Return (x, y) of the center of cell containing provided text 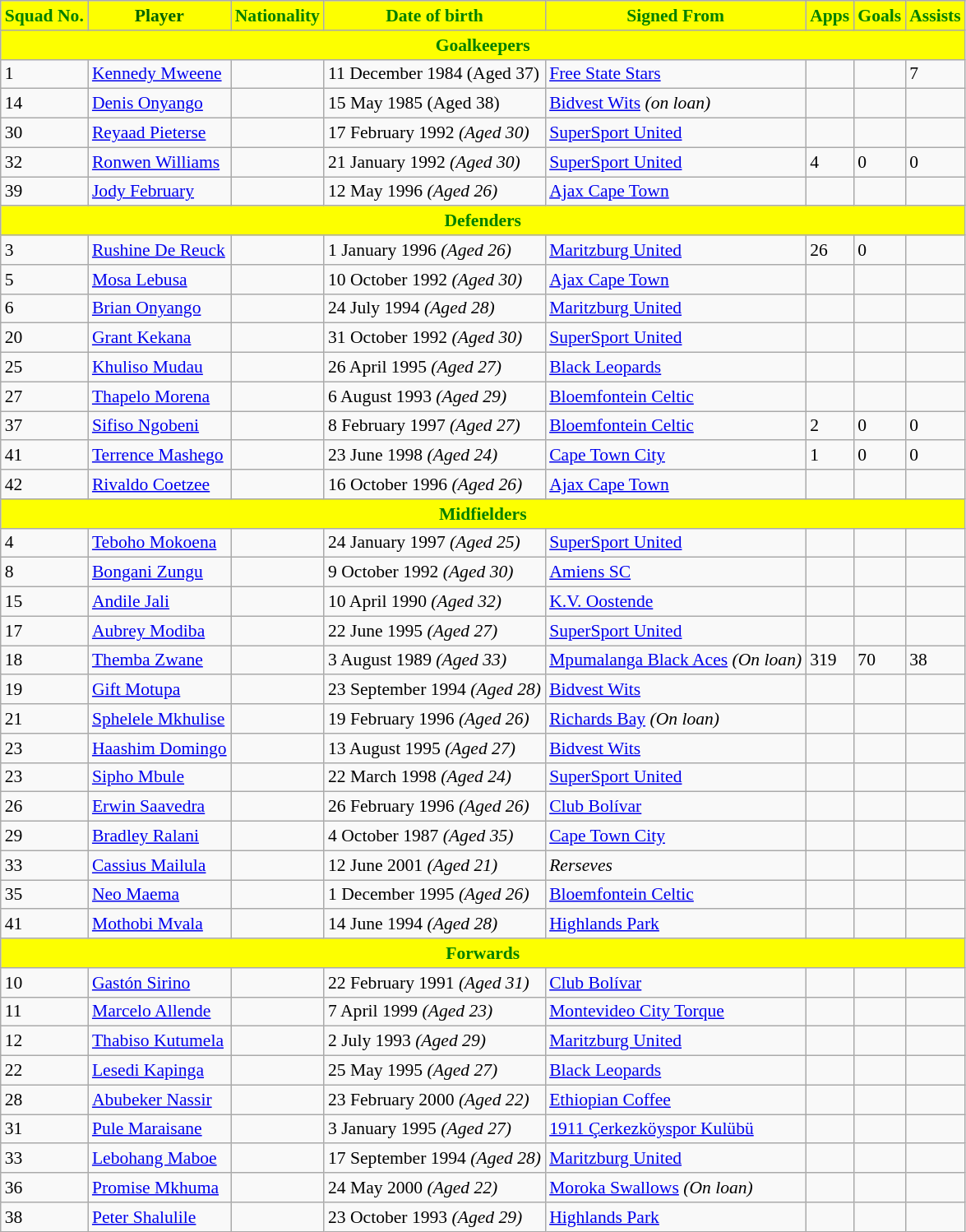
11 (44, 1012)
39 (44, 192)
6 August 1993 (Aged 29) (434, 396)
Cassius Mailula (159, 865)
Montevideo City Torque (676, 1012)
30 (44, 133)
23 September 1994 (Aged 28) (434, 690)
Nationality (278, 16)
26 February 1996 (Aged 26) (434, 807)
11 December 1984 (Aged 37) (434, 74)
Rivaldo Coetzee (159, 484)
Themba Zwane (159, 660)
12 May 1996 (Aged 26) (434, 192)
Khuliso Mudau (159, 368)
8 February 1997 (Aged 27) (434, 426)
18 (44, 660)
17 September 1994 (Aged 28) (434, 1159)
Bradley Ralani (159, 836)
Ronwen Williams (159, 162)
Moroka Swallows (On loan) (676, 1188)
26 April 1995 (Aged 27) (434, 368)
28 (44, 1100)
3 January 1995 (Aged 27) (434, 1129)
Sifiso Ngobeni (159, 426)
Promise Mkhuma (159, 1188)
1 December 1995 (Aged 26) (434, 895)
3 August 1989 (Aged 33) (434, 660)
37 (44, 426)
Rushine De Reuck (159, 250)
Forwards (483, 953)
14 June 1994 (Aged 28) (434, 924)
Abubeker Nassir (159, 1100)
Mosa Lebusa (159, 280)
Assists (936, 16)
Thabiso Kutumela (159, 1041)
Lebohang Maboe (159, 1159)
Amiens SC (676, 572)
Rerseves (676, 865)
36 (44, 1188)
31 (44, 1129)
K.V. Oostende (676, 602)
24 January 1997 (Aged 25) (434, 543)
17 February 1992 (Aged 30) (434, 133)
24 May 2000 (Aged 22) (434, 1188)
Gastón Sirino (159, 983)
20 (44, 338)
Reyaad Pieterse (159, 133)
6 (44, 308)
2 (830, 426)
7 April 1999 (Aged 23) (434, 1012)
Pule Maraisane (159, 1129)
19 (44, 690)
4 October 1987 (Aged 35) (434, 836)
70 (880, 660)
Goals (880, 16)
13 August 1995 (Aged 27) (434, 748)
17 (44, 631)
22 February 1991 (Aged 31) (434, 983)
Neo Maema (159, 895)
42 (44, 484)
21 (44, 719)
32 (44, 162)
Terrence Mashego (159, 456)
Bidvest Wits (on loan) (676, 104)
15 (44, 602)
Haashim Domingo (159, 748)
Brian Onyango (159, 308)
15 May 1985 (Aged 38) (434, 104)
24 July 1994 (Aged 28) (434, 308)
Lesedi Kapinga (159, 1071)
23 October 1993 (Aged 29) (434, 1217)
35 (44, 895)
1911 Çerkezköyspor Kulübü (676, 1129)
Richards Bay (On loan) (676, 719)
Mpumalanga Black Aces (On loan) (676, 660)
Peter Shalulile (159, 1217)
319 (830, 660)
Bongani Zungu (159, 572)
5 (44, 280)
22 (44, 1071)
Signed From (676, 16)
Mothobi Mvala (159, 924)
27 (44, 396)
21 January 1992 (Aged 30) (434, 162)
Aubrey Modiba (159, 631)
Erwin Saavedra (159, 807)
19 February 1996 (Aged 26) (434, 719)
Sphelele Mkhulise (159, 719)
12 June 2001 (Aged 21) (434, 865)
10 (44, 983)
23 June 1998 (Aged 24) (434, 456)
Denis Onyango (159, 104)
12 (44, 1041)
29 (44, 836)
Grant Kekana (159, 338)
Date of birth (434, 16)
2 July 1993 (Aged 29) (434, 1041)
9 October 1992 (Aged 30) (434, 572)
Squad No. (44, 16)
Marcelo Allende (159, 1012)
Midfielders (483, 514)
Teboho Mokoena (159, 543)
Kennedy Mweene (159, 74)
10 October 1992 (Aged 30) (434, 280)
10 April 1990 (Aged 32) (434, 602)
Thapelo Morena (159, 396)
Goalkeepers (483, 45)
Apps (830, 16)
31 October 1992 (Aged 30) (434, 338)
Sipho Mbule (159, 777)
Gift Motupa (159, 690)
Defenders (483, 221)
16 October 1996 (Aged 26) (434, 484)
Free State Stars (676, 74)
Ethiopian Coffee (676, 1100)
3 (44, 250)
25 May 1995 (Aged 27) (434, 1071)
22 March 1998 (Aged 24) (434, 777)
Andile Jali (159, 602)
22 June 1995 (Aged 27) (434, 631)
8 (44, 572)
Jody February (159, 192)
23 February 2000 (Aged 22) (434, 1100)
25 (44, 368)
1 January 1996 (Aged 26) (434, 250)
Player (159, 16)
7 (936, 74)
14 (44, 104)
